Scan for the cell matching the given text and deliver its [X, Y] coordinate at center. 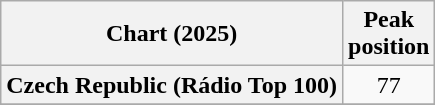
77 [389, 85]
Peakposition [389, 34]
Czech Republic (Rádio Top 100) [172, 85]
Chart (2025) [172, 34]
